Determine the [x, y] coordinate at the center of the cell enclosing the given text.  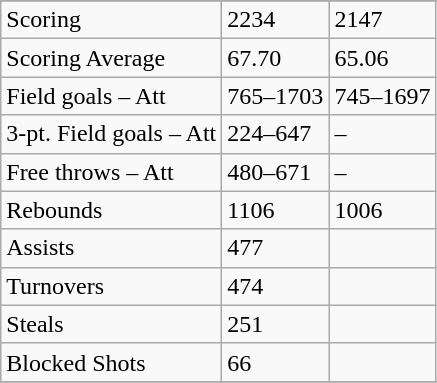
Turnovers [112, 286]
66 [276, 362]
Scoring Average [112, 58]
1006 [382, 210]
3-pt. Field goals – Att [112, 134]
474 [276, 286]
Assists [112, 248]
Rebounds [112, 210]
2234 [276, 20]
765–1703 [276, 96]
Blocked Shots [112, 362]
1106 [276, 210]
477 [276, 248]
Field goals – Att [112, 96]
Steals [112, 324]
224–647 [276, 134]
65.06 [382, 58]
67.70 [276, 58]
2147 [382, 20]
745–1697 [382, 96]
480–671 [276, 172]
Free throws – Att [112, 172]
Scoring [112, 20]
251 [276, 324]
